Detect which cell encompasses the target text, then output its [x, y] center coordinate. 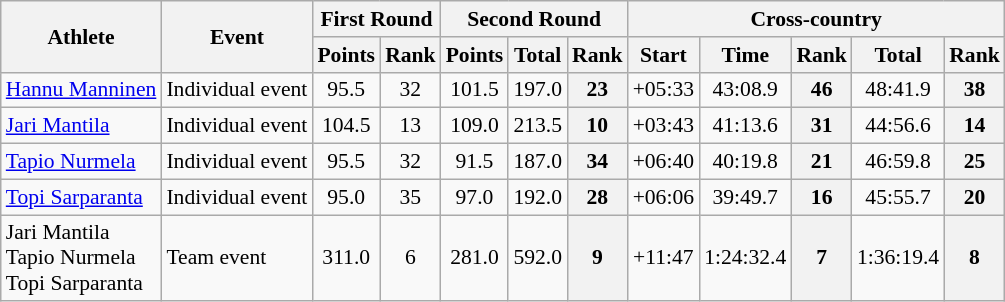
+03:43 [664, 126]
109.0 [475, 126]
10 [598, 126]
Time [745, 55]
16 [822, 197]
Cross-country [816, 19]
38 [974, 90]
20 [974, 197]
192.0 [538, 197]
Second Round [534, 19]
Team event [236, 258]
197.0 [538, 90]
13 [410, 126]
Hannu Manninen [82, 90]
+06:40 [664, 162]
28 [598, 197]
7 [822, 258]
1:36:19.4 [898, 258]
592.0 [538, 258]
8 [974, 258]
91.5 [475, 162]
Jari Mantila [82, 126]
41:13.6 [745, 126]
Jari MantilaTapio NurmelaTopi Sarparanta [82, 258]
46 [822, 90]
1:24:32.4 [745, 258]
First Round [376, 19]
46:59.8 [898, 162]
Start [664, 55]
187.0 [538, 162]
Athlete [82, 36]
Tapio Nurmela [82, 162]
9 [598, 258]
6 [410, 258]
Event [236, 36]
43:08.9 [745, 90]
+11:47 [664, 258]
14 [974, 126]
23 [598, 90]
21 [822, 162]
+06:06 [664, 197]
+05:33 [664, 90]
44:56.6 [898, 126]
25 [974, 162]
31 [822, 126]
45:55.7 [898, 197]
281.0 [475, 258]
311.0 [346, 258]
40:19.8 [745, 162]
97.0 [475, 197]
Topi Sarparanta [82, 197]
48:41.9 [898, 90]
95.0 [346, 197]
34 [598, 162]
104.5 [346, 126]
35 [410, 197]
101.5 [475, 90]
39:49.7 [745, 197]
213.5 [538, 126]
